Return the (X, Y) coordinate for the center point of the cell that contains the specified text.  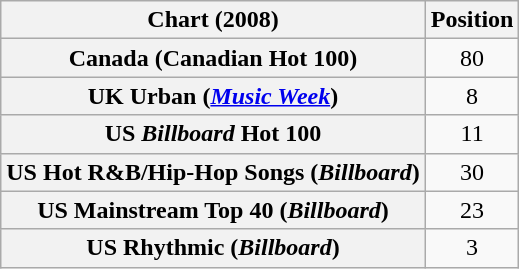
US Mainstream Top 40 (Billboard) (213, 210)
Canada (Canadian Hot 100) (213, 58)
23 (472, 210)
8 (472, 96)
US Billboard Hot 100 (213, 134)
Position (472, 20)
30 (472, 172)
11 (472, 134)
US Hot R&B/Hip-Hop Songs (Billboard) (213, 172)
US Rhythmic (Billboard) (213, 248)
UK Urban (Music Week) (213, 96)
80 (472, 58)
Chart (2008) (213, 20)
3 (472, 248)
